Identify which cell holds the provided text, then report its [X, Y] central coordinate. 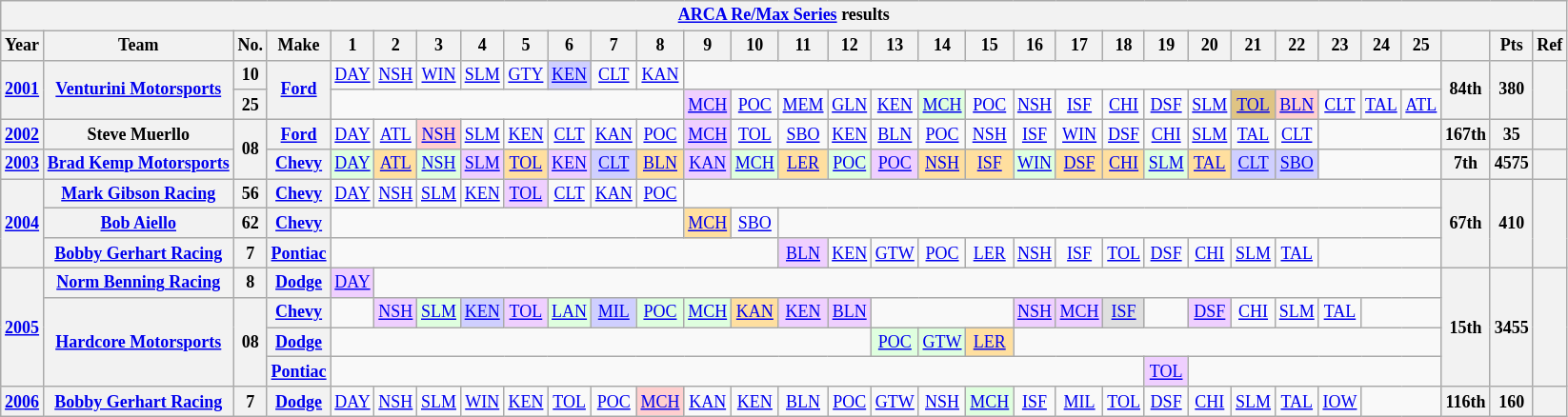
Mark Gibson Racing [138, 194]
Pts [1511, 46]
Norm Benning Racing [138, 282]
GTY [526, 74]
12 [850, 46]
2005 [23, 328]
Make [299, 46]
18 [1124, 46]
11 [803, 46]
Venturini Motorsports [138, 89]
MEM [803, 105]
Steve Muerllo [138, 133]
62 [250, 223]
1 [352, 46]
2006 [23, 402]
2001 [23, 89]
24 [1381, 46]
35 [1511, 133]
LAN [570, 312]
GLN [850, 105]
116th [1466, 402]
Year [23, 46]
160 [1511, 402]
13 [895, 46]
3455 [1511, 328]
22 [1297, 46]
4575 [1511, 164]
4 [482, 46]
15 [990, 46]
16 [1035, 46]
2 [396, 46]
5 [526, 46]
17 [1079, 46]
ARCA Re/Max Series results [784, 15]
3 [439, 46]
Hardcore Motorsports [138, 342]
20 [1210, 46]
19 [1166, 46]
67th [1466, 224]
14 [942, 46]
56 [250, 194]
Ref [1550, 46]
No. [250, 46]
7th [1466, 164]
Brad Kemp Motorsports [138, 164]
167th [1466, 133]
23 [1339, 46]
15th [1466, 328]
380 [1511, 89]
2004 [23, 224]
2002 [23, 133]
IOW [1339, 402]
Bob Aiello [138, 223]
21 [1254, 46]
410 [1511, 224]
2003 [23, 164]
6 [570, 46]
84th [1466, 89]
9 [708, 46]
Team [138, 46]
